Scan for the cell matching the given text and deliver its [X, Y] coordinate at center. 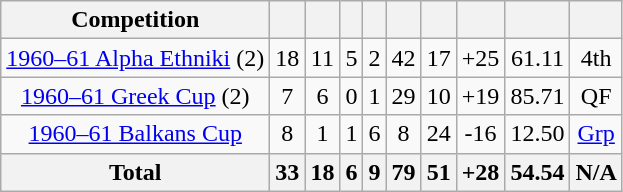
51 [438, 172]
17 [438, 58]
12.50 [538, 134]
24 [438, 134]
85.71 [538, 96]
2 [374, 58]
-16 [480, 134]
Grp [596, 134]
5 [352, 58]
33 [288, 172]
54.54 [538, 172]
N/A [596, 172]
9 [374, 172]
1960–61 Balkans Cup [136, 134]
11 [322, 58]
4th [596, 58]
7 [288, 96]
10 [438, 96]
1960–61 Greek Cup (2) [136, 96]
+19 [480, 96]
QF [596, 96]
61.11 [538, 58]
79 [404, 172]
42 [404, 58]
1960–61 Alpha Ethniki (2) [136, 58]
+28 [480, 172]
Competition [136, 20]
+25 [480, 58]
Total [136, 172]
0 [352, 96]
29 [404, 96]
